Provide the [X, Y] coordinate of the cell's center where the given text is located.  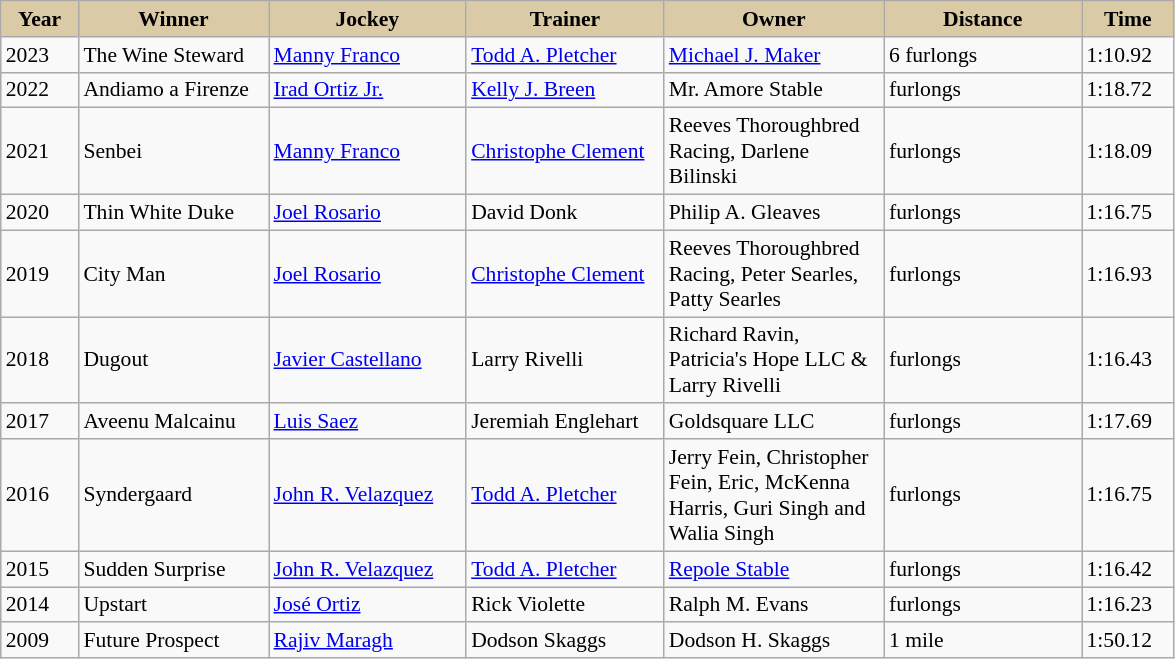
Repole Stable [774, 569]
2020 [40, 213]
1:50.12 [1128, 641]
Owner [774, 19]
Sudden Surprise [173, 569]
Rajiv Maragh [367, 641]
2017 [40, 422]
6 furlongs [983, 55]
Jockey [367, 19]
1 mile [983, 641]
Goldsquare LLC [774, 422]
David Donk [565, 213]
Jeremiah Englehart [565, 422]
1:16.42 [1128, 569]
Senbei [173, 152]
Year [40, 19]
Upstart [173, 605]
Javier Castellano [367, 360]
Michael J. Maker [774, 55]
Kelly J. Breen [565, 90]
1:17.69 [1128, 422]
2022 [40, 90]
2021 [40, 152]
2018 [40, 360]
1:18.72 [1128, 90]
Larry Rivelli [565, 360]
Dodson H. Skaggs [774, 641]
1:16.23 [1128, 605]
Mr. Amore Stable [774, 90]
1:16.43 [1128, 360]
1:16.93 [1128, 274]
The Wine Steward [173, 55]
2009 [40, 641]
Ralph M. Evans [774, 605]
Aveenu Malcainu [173, 422]
Jerry Fein, Christopher Fein, Eric, McKenna Harris, Guri Singh and Walia Singh [774, 495]
2019 [40, 274]
Dodson Skaggs [565, 641]
Andiamo a Firenze [173, 90]
Irad Ortiz Jr. [367, 90]
2016 [40, 495]
Dugout [173, 360]
Luis Saez [367, 422]
City Man [173, 274]
1:10.92 [1128, 55]
Syndergaard [173, 495]
Future Prospect [173, 641]
2015 [40, 569]
Philip A. Gleaves [774, 213]
Time [1128, 19]
Rick Violette [565, 605]
Reeves Thoroughbred Racing, Darlene Bilinski [774, 152]
Winner [173, 19]
2023 [40, 55]
1:18.09 [1128, 152]
Trainer [565, 19]
José Ortiz [367, 605]
Reeves Thoroughbred Racing, Peter Searles, Patty Searles [774, 274]
Thin White Duke [173, 213]
2014 [40, 605]
Richard Ravin, Patricia's Hope LLC & Larry Rivelli [774, 360]
Distance [983, 19]
